Return the [X, Y] coordinate for the center point of the cell that contains the specified text.  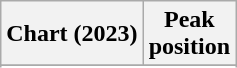
Chart (2023) [72, 34]
Peakposition [189, 34]
